Detect which cell encompasses the target text, then output its [x, y] center coordinate. 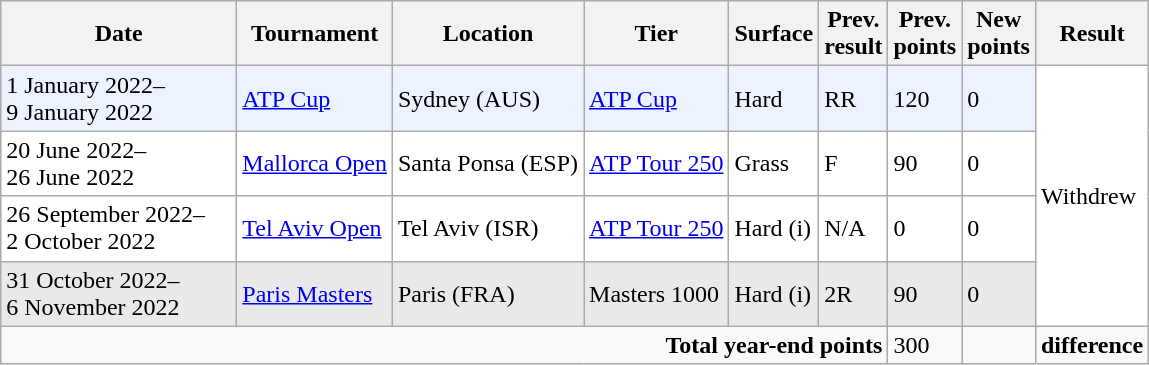
Paris (FRA) [488, 294]
2R [854, 294]
RR [854, 98]
Grass [774, 164]
Hard [774, 98]
26 September 2022–2 October 2022 [119, 228]
Masters 1000 [656, 294]
Date [119, 34]
Tier [656, 34]
N/A [854, 228]
Total year-end points [444, 345]
Mallorca Open [315, 164]
120 [925, 98]
Tel Aviv Open [315, 228]
Santa Ponsa (ESP) [488, 164]
Prev.points [925, 34]
Tel Aviv (ISR) [488, 228]
Prev.result [854, 34]
1 January 2022–9 January 2022 [119, 98]
F [854, 164]
Result [1092, 34]
Sydney (AUS) [488, 98]
Newpoints [999, 34]
Location [488, 34]
Surface [774, 34]
Paris Masters [315, 294]
Tournament [315, 34]
difference [1092, 345]
Withdrew [1092, 196]
20 June 2022–26 June 2022 [119, 164]
31 October 2022–6 November 2022 [119, 294]
300 [925, 345]
